Determine the (X, Y) coordinate at the center of the cell enclosing the given text.  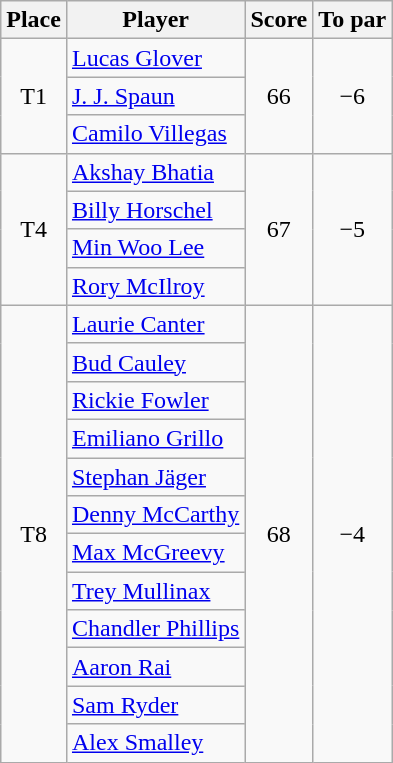
Rickie Fowler (155, 400)
Chandler Phillips (155, 629)
66 (279, 96)
Place (34, 20)
Stephan Jäger (155, 477)
Aaron Rai (155, 667)
Akshay Bhatia (155, 172)
To par (352, 20)
Min Woo Lee (155, 248)
Rory McIlroy (155, 286)
Denny McCarthy (155, 515)
T8 (34, 534)
67 (279, 229)
Alex Smalley (155, 743)
−4 (352, 534)
Camilo Villegas (155, 134)
Player (155, 20)
−6 (352, 96)
Score (279, 20)
T1 (34, 96)
Lucas Glover (155, 58)
J. J. Spaun (155, 96)
Trey Mullinax (155, 591)
−5 (352, 229)
68 (279, 534)
Sam Ryder (155, 705)
T4 (34, 229)
Max McGreevy (155, 553)
Laurie Canter (155, 324)
Emiliano Grillo (155, 438)
Billy Horschel (155, 210)
Bud Cauley (155, 362)
